Scan for the cell matching the given text and deliver its (x, y) coordinate at center. 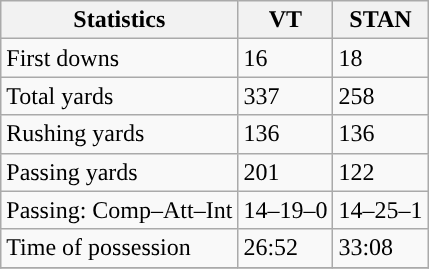
26:52 (286, 248)
33:08 (380, 248)
First downs (120, 58)
258 (380, 96)
Passing: Comp–Att–Int (120, 210)
Total yards (120, 96)
18 (380, 58)
14–19–0 (286, 210)
16 (286, 58)
122 (380, 172)
Time of possession (120, 248)
VT (286, 20)
337 (286, 96)
STAN (380, 20)
Rushing yards (120, 134)
Passing yards (120, 172)
201 (286, 172)
Statistics (120, 20)
14–25–1 (380, 210)
